Output the [X, Y] coordinate of the center of the cell containing the given text.  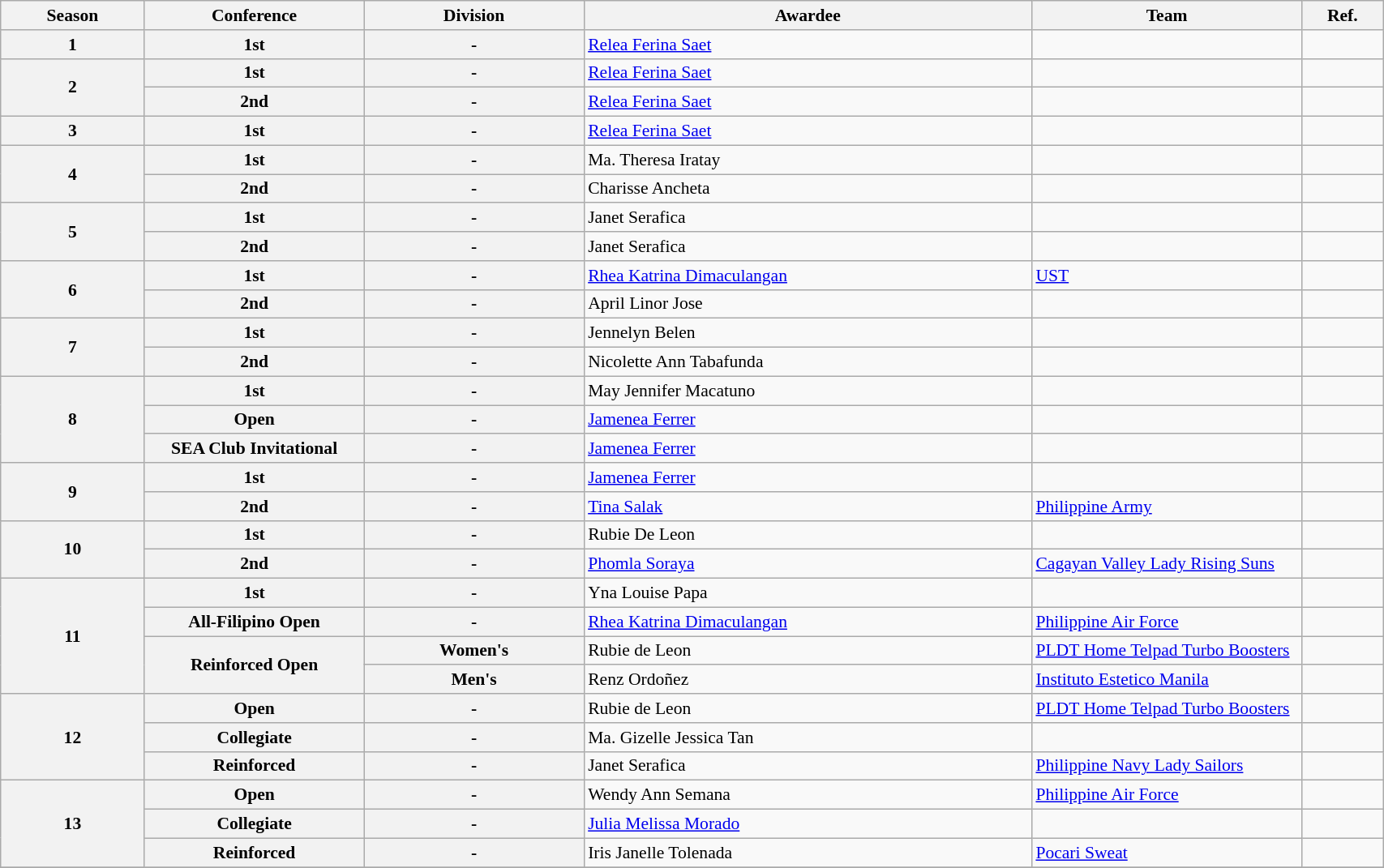
Pocari Sweat [1167, 853]
SEA Club Invitational [255, 449]
3 [73, 131]
April Linor Jose [808, 304]
Ma. Gizelle Jessica Tan [808, 738]
Conference [255, 15]
Julia Melissa Morado [808, 824]
Men's [473, 680]
All-Filipino Open [255, 622]
Season [73, 15]
6 [73, 290]
Instituto Estetico Manila [1167, 680]
Tina Salak [808, 507]
Yna Louise Papa [808, 593]
Women's [473, 651]
Philippine Army [1167, 507]
4 [73, 173]
Jennelyn Belen [808, 333]
Charisse Ancheta [808, 189]
Ma. Theresa Iratay [808, 160]
1 [73, 45]
May Jennifer Macatuno [808, 391]
12 [73, 738]
Team [1167, 15]
13 [73, 823]
UST [1167, 276]
10 [73, 549]
Ref. [1343, 15]
Phomla Soraya [808, 564]
Cagayan Valley Lady Rising Suns [1167, 564]
11 [73, 636]
9 [73, 491]
8 [73, 420]
Awardee [808, 15]
Iris Janelle Tolenada [808, 853]
Wendy Ann Semana [808, 795]
7 [73, 347]
Reinforced Open [255, 665]
Rubie De Leon [808, 535]
2 [73, 88]
Renz Ordoñez [808, 680]
Philippine Navy Lady Sailors [1167, 766]
5 [73, 232]
Nicolette Ann Tabafunda [808, 362]
Division [473, 15]
